From the cell containing the given text, extract its center point as [x, y] coordinate. 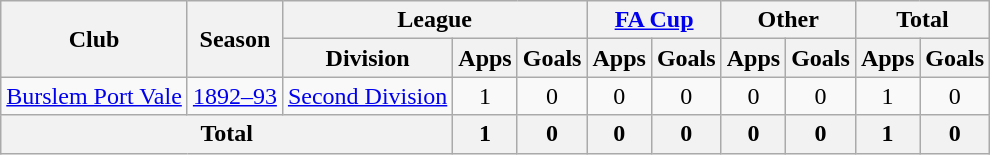
Burslem Port Vale [94, 96]
Season [234, 39]
FA Cup [654, 20]
Second Division [367, 96]
League [434, 20]
1892–93 [234, 96]
Division [367, 58]
Club [94, 39]
Other [788, 20]
